For the text-containing cell, return its midpoint in [X, Y] coordinate format. 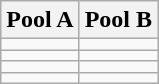
Pool B [118, 20]
Pool A [40, 20]
